Return (X, Y) of the center of cell containing provided text 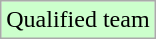
Qualified team (78, 20)
